Capture the cell that displays the provided text and extract its [x, y] central coordinate. 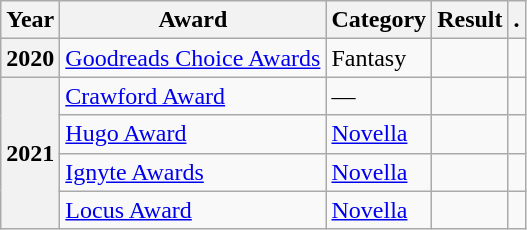
Category [379, 20]
Crawford Award [193, 96]
Hugo Award [193, 134]
Locus Award [193, 210]
Year [30, 20]
2020 [30, 58]
— [379, 96]
. [516, 20]
Ignyte Awards [193, 172]
Result [470, 20]
Award [193, 20]
Goodreads Choice Awards [193, 58]
Fantasy [379, 58]
2021 [30, 153]
